Capture the cell that displays the provided text and extract its [x, y] central coordinate. 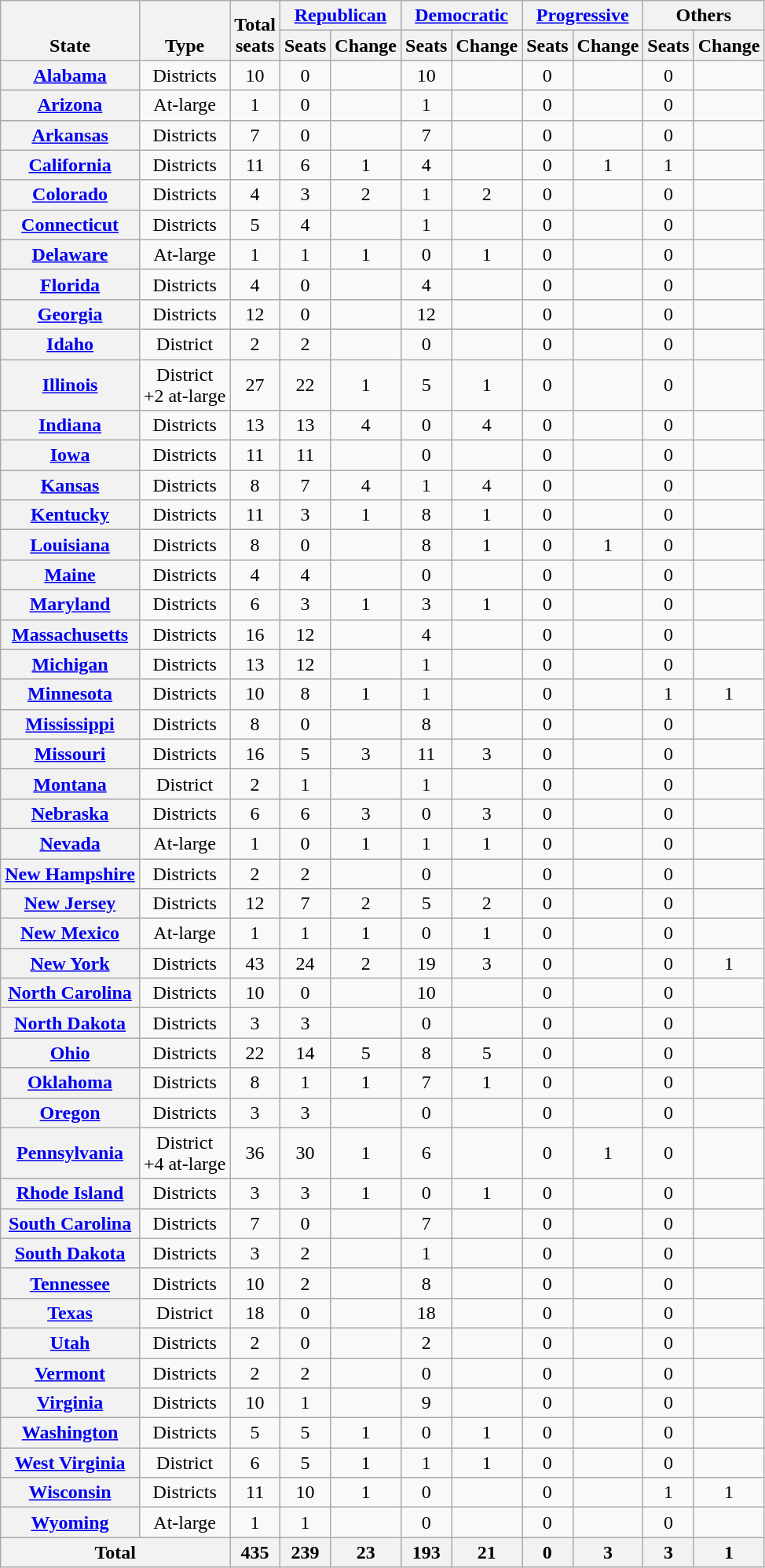
Texas [71, 1313]
South Carolina [71, 1223]
Louisiana [71, 545]
New Jersey [71, 904]
State [71, 31]
24 [305, 963]
Pennsylvania [71, 1153]
Nevada [71, 843]
Ohio [71, 1053]
Iowa [71, 455]
Michigan [71, 664]
Alabama [71, 75]
Total [115, 1552]
193 [426, 1552]
Kentucky [71, 515]
California [71, 165]
Utah [71, 1343]
30 [305, 1153]
36 [255, 1153]
239 [305, 1552]
Minnesota [71, 694]
Type [184, 31]
27 [255, 385]
North Dakota [71, 1023]
Missouri [71, 754]
23 [366, 1552]
Maryland [71, 605]
Nebraska [71, 813]
Virginia [71, 1403]
Massachusetts [71, 634]
West Virginia [71, 1463]
14 [305, 1053]
Colorado [71, 195]
Arkansas [71, 135]
New Mexico [71, 934]
New York [71, 963]
Oregon [71, 1113]
New Hampshire [71, 874]
Connecticut [71, 225]
21 [487, 1552]
Vermont [71, 1373]
Totalseats [255, 31]
19 [426, 963]
435 [255, 1552]
Washington [71, 1433]
Wyoming [71, 1522]
Florida [71, 284]
District+4 at-large [184, 1153]
Oklahoma [71, 1083]
9 [426, 1403]
District+2 at-large [184, 385]
Indiana [71, 426]
Montana [71, 784]
Idaho [71, 344]
Kansas [71, 485]
Delaware [71, 254]
Tennessee [71, 1283]
43 [255, 963]
Arizona [71, 105]
Rhode Island [71, 1193]
Maine [71, 575]
South Dakota [71, 1253]
Democratic [462, 16]
Illinois [71, 385]
Republican [340, 16]
Mississippi [71, 724]
North Carolina [71, 993]
Others [704, 16]
Progressive [583, 16]
Georgia [71, 314]
Wisconsin [71, 1493]
